For the text-containing cell, return its midpoint in [X, Y] coordinate format. 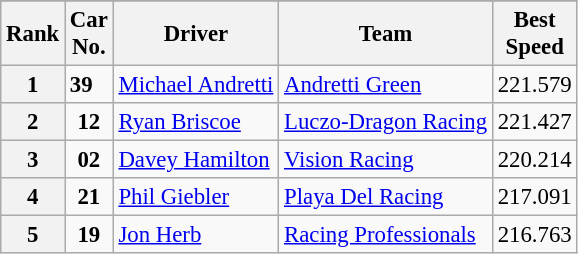
4 [33, 197]
Jon Herb [196, 235]
CarNo. [90, 34]
5 [33, 235]
Team [386, 34]
BestSpeed [534, 34]
216.763 [534, 235]
12 [90, 122]
Playa Del Racing [386, 197]
Racing Professionals [386, 235]
221.427 [534, 122]
19 [90, 235]
21 [90, 197]
02 [90, 160]
39 [90, 85]
217.091 [534, 197]
2 [33, 122]
Rank [33, 34]
Driver [196, 34]
Michael Andretti [196, 85]
1 [33, 85]
Davey Hamilton [196, 160]
Andretti Green [386, 85]
221.579 [534, 85]
Phil Giebler [196, 197]
Vision Racing [386, 160]
3 [33, 160]
Ryan Briscoe [196, 122]
220.214 [534, 160]
Luczo-Dragon Racing [386, 122]
